Scan for the cell matching the given text and deliver its [x, y] coordinate at center. 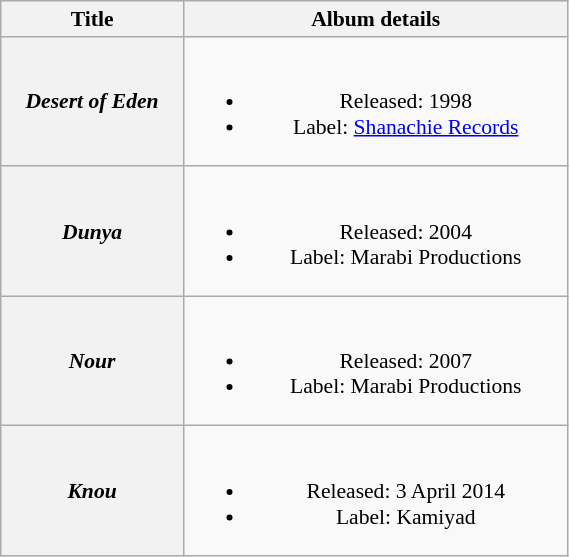
Released: 2007Label: Marabi Productions [376, 361]
Title [92, 19]
Knou [92, 491]
Released: 2004Label: Marabi Productions [376, 232]
Released: 1998Label: Shanachie Records [376, 102]
Album details [376, 19]
Dunya [92, 232]
Nour [92, 361]
Released: 3 April 2014Label: Kamiyad [376, 491]
Desert of Eden [92, 102]
